Capture the cell that displays the provided text and extract its [x, y] central coordinate. 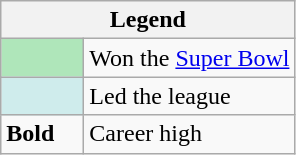
Bold [42, 134]
Led the league [190, 96]
Legend [148, 20]
Career high [190, 134]
Won the Super Bowl [190, 58]
